Locate the cell with the specified text and output its [x, y] center coordinate. 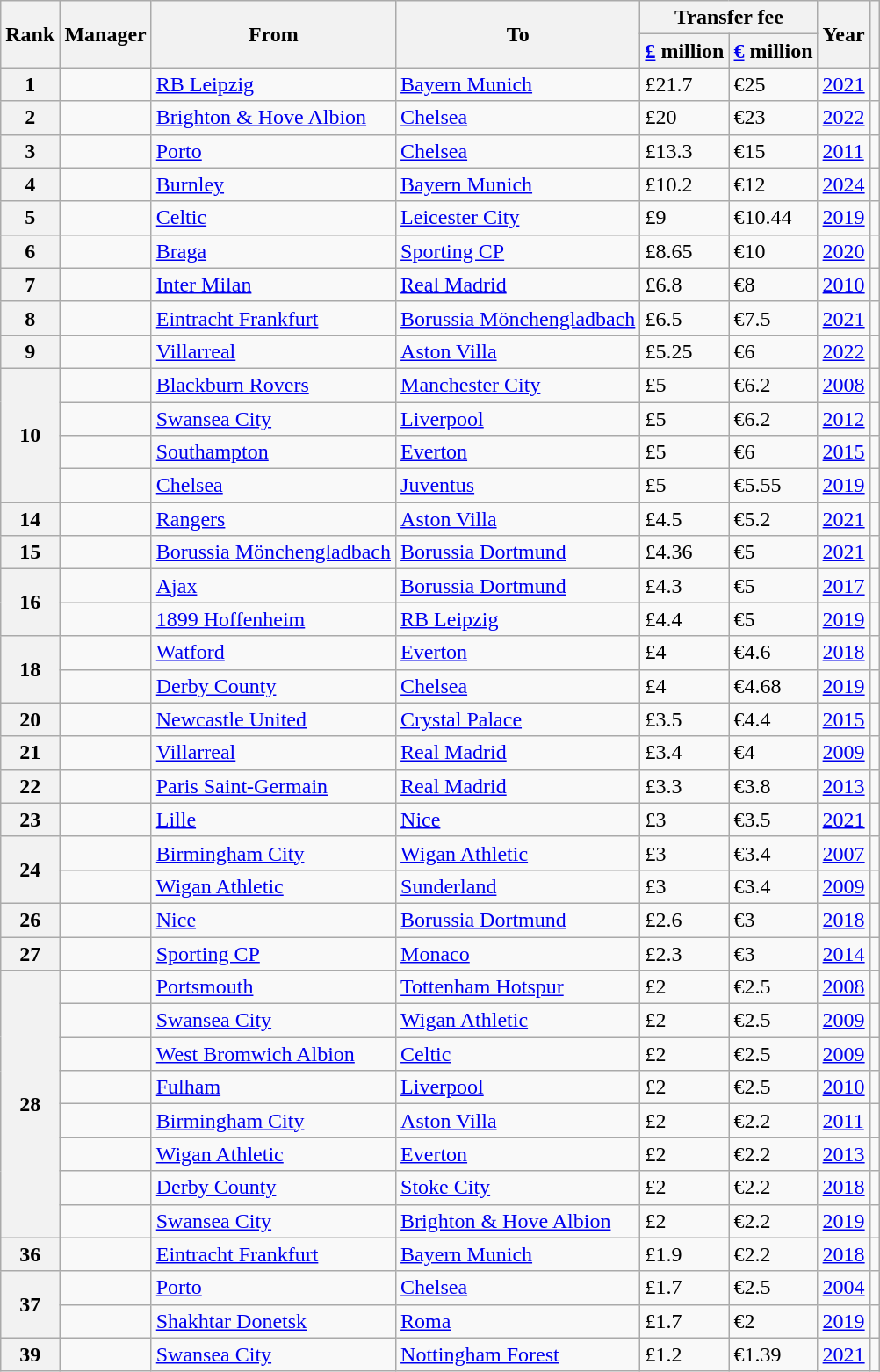
Shakhtar Donetsk [273, 1321]
7 [30, 285]
€5.2 [773, 519]
5 [30, 218]
18 [30, 669]
€3.8 [773, 786]
Watford [273, 653]
£21.7 [685, 84]
Portsmouth [273, 987]
€4.4 [773, 719]
20 [30, 719]
Leicester City [518, 218]
23 [30, 820]
£8.65 [685, 251]
Tottenham Hotspur [518, 987]
€10.44 [773, 218]
Inter Milan [273, 285]
€12 [773, 184]
3 [30, 151]
£2.6 [685, 920]
£10.2 [685, 184]
€7.5 [773, 318]
€2 [773, 1321]
39 [30, 1354]
1899 Hoffenheim [273, 619]
Blackburn Rovers [273, 385]
£6.8 [685, 285]
6 [30, 251]
Braga [273, 251]
Ajax [273, 586]
Fulham [273, 1087]
€5.55 [773, 486]
West Bromwich Albion [273, 1054]
€ million [773, 51]
€10 [773, 251]
Paris Saint-Germain [273, 786]
€15 [773, 151]
2007 [843, 853]
26 [30, 920]
€4.68 [773, 686]
27 [30, 953]
€4 [773, 753]
Transfer fee [729, 18]
2020 [843, 251]
2017 [843, 586]
Year [843, 34]
£6.5 [685, 318]
£3.3 [685, 786]
Manchester City [518, 385]
£4.36 [685, 552]
£13.3 [685, 151]
Rank [30, 34]
Juventus [518, 486]
£1.2 [685, 1354]
£4.3 [685, 586]
£4.5 [685, 519]
Nottingham Forest [518, 1354]
22 [30, 786]
£20 [685, 118]
36 [30, 1254]
Burnley [273, 184]
15 [30, 552]
€8 [773, 285]
€3.5 [773, 820]
£9 [685, 218]
2012 [843, 419]
€25 [773, 84]
Sunderland [518, 886]
1 [30, 84]
Newcastle United [273, 719]
Southampton [273, 452]
9 [30, 351]
£3.5 [685, 719]
Manager [105, 34]
Stoke City [518, 1188]
£1.9 [685, 1254]
From [273, 34]
£5.25 [685, 351]
37 [30, 1304]
2004 [843, 1288]
8 [30, 318]
14 [30, 519]
Lille [273, 820]
To [518, 34]
Crystal Palace [518, 719]
€1.39 [773, 1354]
£4.4 [685, 619]
2024 [843, 184]
Monaco [518, 953]
£3.4 [685, 753]
10 [30, 435]
24 [30, 870]
21 [30, 753]
Roma [518, 1321]
2 [30, 118]
4 [30, 184]
28 [30, 1104]
2014 [843, 953]
£ million [685, 51]
£2.3 [685, 953]
€23 [773, 118]
16 [30, 603]
Rangers [273, 519]
€4.6 [773, 653]
